Return (X, Y) of the center of cell containing provided text 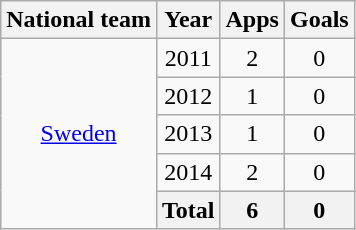
2014 (188, 172)
Sweden (79, 134)
Total (188, 210)
2012 (188, 96)
Apps (252, 20)
6 (252, 210)
Goals (319, 20)
National team (79, 20)
2013 (188, 134)
Year (188, 20)
2011 (188, 58)
